For the text-containing cell, return its midpoint in [x, y] coordinate format. 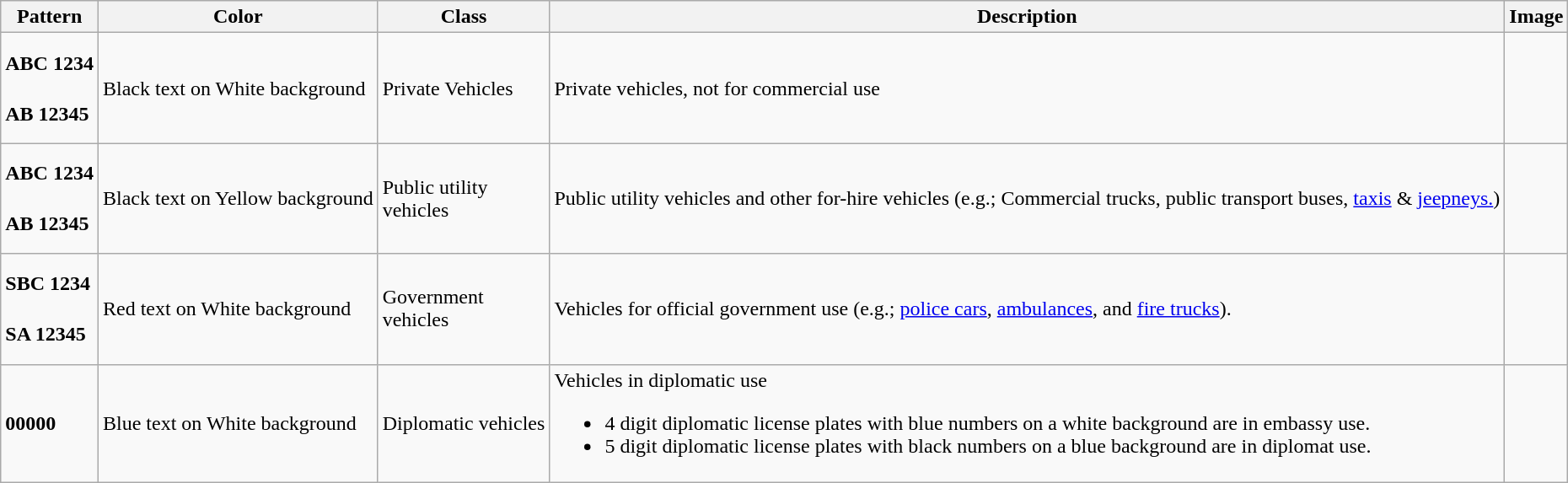
Image [1536, 17]
Blue text on White background [238, 423]
SBC 1234SA 12345 [50, 309]
Private vehicles, not for commercial use [1027, 88]
Pattern [50, 17]
Class [464, 17]
Private Vehicles [464, 88]
Black text on White background [238, 88]
Black text on Yellow background [238, 199]
Diplomatic vehicles [464, 423]
Public utilityvehicles [464, 199]
Vehicles for official government use (e.g.; police cars, ambulances, and fire trucks). [1027, 309]
Red text on White background [238, 309]
Color [238, 17]
Governmentvehicles [464, 309]
Description [1027, 17]
00000 [50, 423]
Public utility vehicles and other for-hire vehicles (e.g.; Commercial trucks, public transport buses, taxis & jeepneys.) [1027, 199]
